Search for the cell housing the specified text and yield its [x, y] center coordinate. 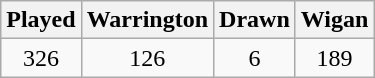
6 [255, 58]
126 [147, 58]
189 [334, 58]
326 [41, 58]
Warrington [147, 20]
Wigan [334, 20]
Drawn [255, 20]
Played [41, 20]
